Capture the cell that displays the provided text and extract its (X, Y) central coordinate. 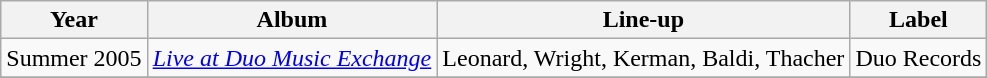
Album (292, 20)
Duo Records (918, 58)
Summer 2005 (74, 58)
Leonard, Wright, Kerman, Baldi, Thacher (644, 58)
Label (918, 20)
Year (74, 20)
Line-up (644, 20)
Live at Duo Music Exchange (292, 58)
